Provide the (x, y) coordinate of the cell's center where the given text is located.  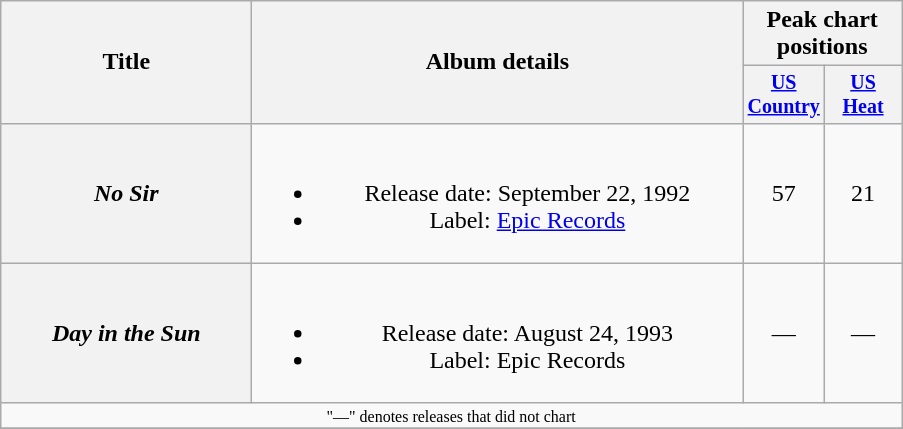
Day in the Sun (126, 333)
21 (864, 193)
57 (784, 193)
"—" denotes releases that did not chart (452, 415)
No Sir (126, 193)
US Country (784, 94)
US Heat (864, 94)
Release date: September 22, 1992Label: Epic Records (498, 193)
Peak chartpositions (822, 34)
Release date: August 24, 1993Label: Epic Records (498, 333)
Title (126, 62)
Album details (498, 62)
